Detect which cell encompasses the target text, then output its [x, y] center coordinate. 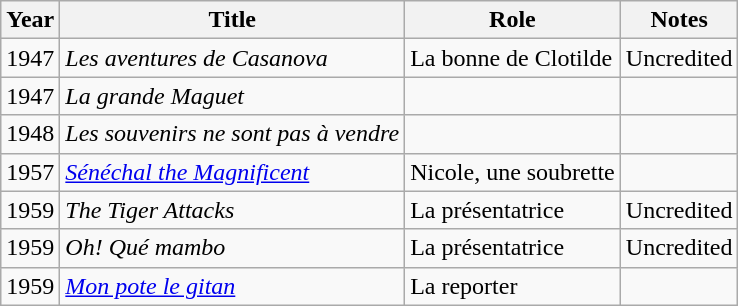
1957 [30, 172]
La reporter [513, 286]
La bonne de Clotilde [513, 58]
Nicole, une soubrette [513, 172]
Title [232, 20]
The Tiger Attacks [232, 210]
1948 [30, 134]
Notes [679, 20]
Sénéchal the Magnificent [232, 172]
Les aventures de Casanova [232, 58]
Les souvenirs ne sont pas à vendre [232, 134]
Oh! Qué mambo [232, 248]
La grande Maguet [232, 96]
Year [30, 20]
Role [513, 20]
Mon pote le gitan [232, 286]
